Determine the (X, Y) coordinate at the center of the cell enclosing the given text.  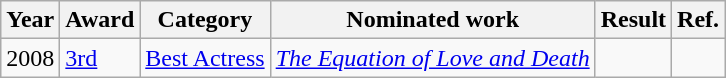
Year (30, 20)
2008 (30, 58)
Result (633, 20)
Nominated work (432, 20)
Award (100, 20)
Best Actress (205, 58)
The Equation of Love and Death (432, 58)
Ref. (698, 20)
Category (205, 20)
3rd (100, 58)
